Locate the cell with the specified text and output its [X, Y] center coordinate. 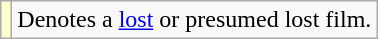
Denotes a lost or presumed lost film. [194, 20]
